Identify which cell holds the provided text, then report its (x, y) central coordinate. 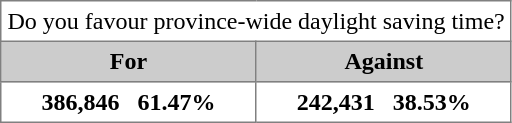
Do you favour province-wide daylight saving time? (256, 21)
For (128, 61)
386,846 61.47% (128, 102)
242,431 38.53% (384, 102)
Against (384, 61)
